Find where the given text appears and provide that cell's center as [x, y] coordinate. 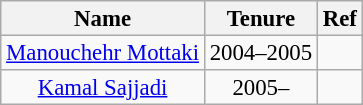
Tenure [260, 18]
Manouchehr Mottaki [103, 54]
Kamal Sajjadi [103, 88]
2004–2005 [260, 54]
Ref [340, 18]
Name [103, 18]
2005– [260, 88]
